Provide the [x, y] coordinate of the cell's center where the given text is located.  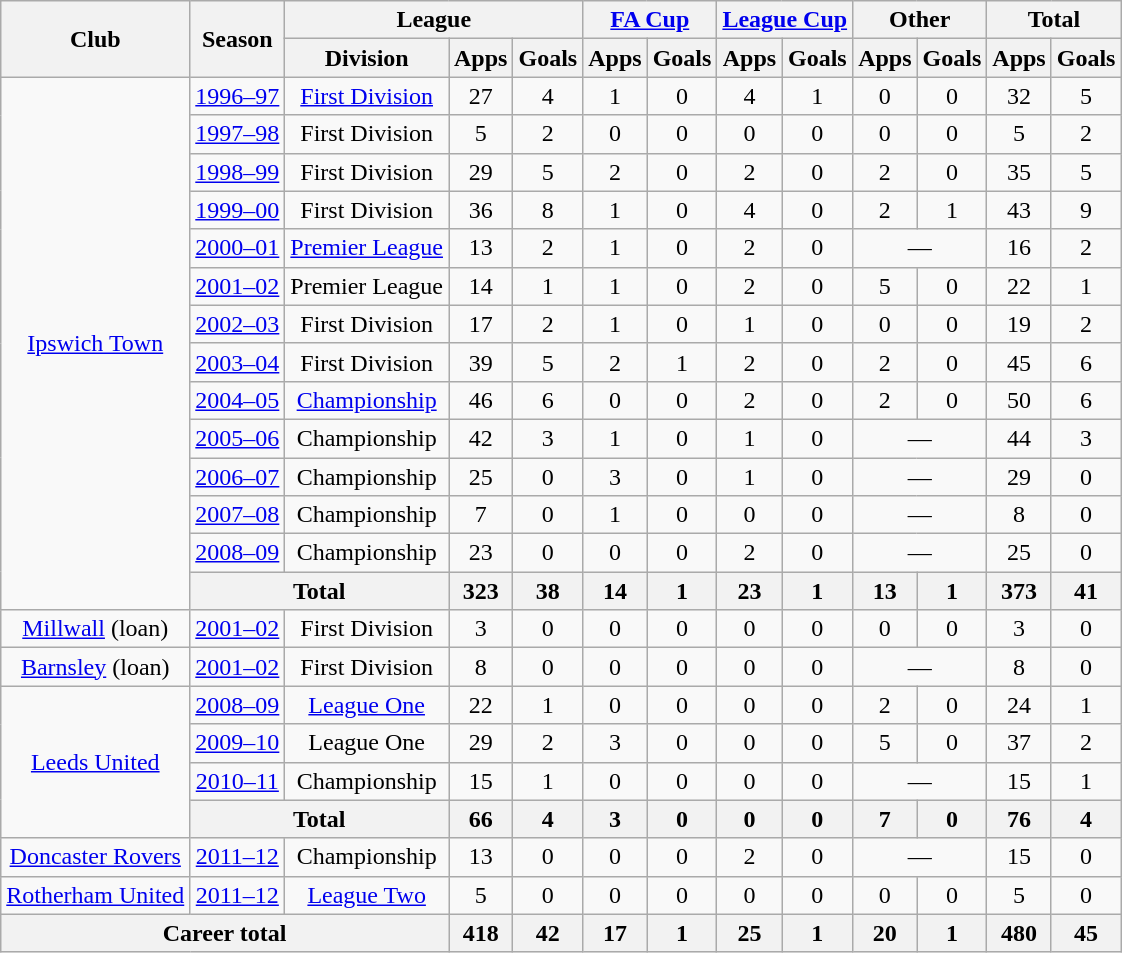
Other [920, 20]
46 [480, 400]
League Two [367, 895]
16 [1019, 248]
2007–08 [238, 515]
2002–03 [238, 324]
Career total [225, 933]
Doncaster Rovers [96, 857]
35 [1019, 172]
38 [548, 591]
Season [238, 39]
32 [1019, 96]
19 [1019, 324]
FA Cup [650, 20]
Leeds United [96, 762]
League [434, 20]
41 [1086, 591]
Rotherham United [96, 895]
50 [1019, 400]
20 [885, 933]
2005–06 [238, 438]
2010–11 [238, 781]
39 [480, 362]
Club [96, 39]
1999–00 [238, 210]
1997–98 [238, 134]
1996–97 [238, 96]
37 [1019, 743]
2004–05 [238, 400]
27 [480, 96]
44 [1019, 438]
Millwall (loan) [96, 629]
76 [1019, 819]
League Cup [785, 20]
480 [1019, 933]
43 [1019, 210]
Ipswich Town [96, 344]
1998–99 [238, 172]
2006–07 [238, 477]
418 [480, 933]
36 [480, 210]
9 [1086, 210]
2003–04 [238, 362]
Division [367, 58]
66 [480, 819]
2000–01 [238, 248]
373 [1019, 591]
323 [480, 591]
2009–10 [238, 743]
24 [1019, 705]
Barnsley (loan) [96, 667]
